Detect which cell encompasses the target text, then output its [X, Y] center coordinate. 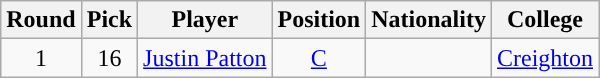
Round [41, 20]
Pick [109, 20]
Justin Patton [205, 58]
C [319, 58]
16 [109, 58]
Player [205, 20]
Nationality [429, 20]
Creighton [544, 58]
Position [319, 20]
College [544, 20]
1 [41, 58]
